Capture the cell that displays the provided text and extract its [X, Y] central coordinate. 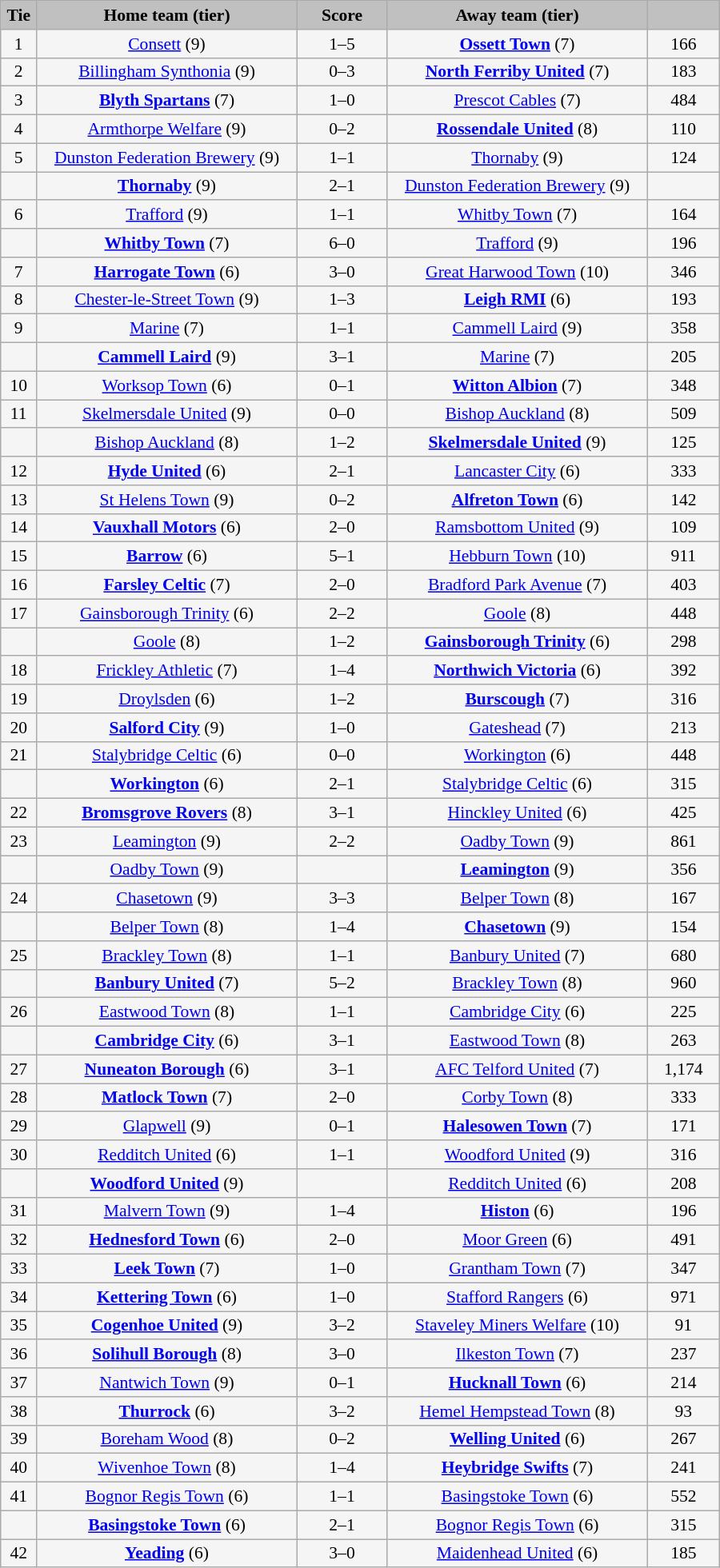
Cogenhoe United (9) [167, 1326]
Lancaster City (6) [518, 471]
Moor Green (6) [518, 1240]
36 [19, 1355]
241 [683, 1468]
28 [19, 1098]
33 [19, 1269]
Billingham Synthonia (9) [167, 72]
263 [683, 1041]
125 [683, 443]
2 [19, 72]
20 [19, 728]
38 [19, 1411]
Farsley Celtic (7) [167, 585]
Alfreton Town (6) [518, 500]
Ramsbottom United (9) [518, 528]
1–5 [342, 44]
552 [683, 1497]
25 [19, 956]
North Ferriby United (7) [518, 72]
358 [683, 329]
Frickley Athletic (7) [167, 671]
12 [19, 471]
861 [683, 841]
Prescot Cables (7) [518, 101]
154 [683, 927]
Halesowen Town (7) [518, 1127]
3–3 [342, 899]
Harrogate Town (6) [167, 272]
91 [683, 1326]
23 [19, 841]
4 [19, 130]
Score [342, 15]
124 [683, 158]
Salford City (9) [167, 728]
109 [683, 528]
40 [19, 1468]
Boreham Wood (8) [167, 1439]
29 [19, 1127]
18 [19, 671]
Blyth Spartans (7) [167, 101]
403 [683, 585]
Nantwich Town (9) [167, 1382]
AFC Telford United (7) [518, 1069]
237 [683, 1355]
185 [683, 1554]
Stafford Rangers (6) [518, 1297]
960 [683, 983]
6–0 [342, 243]
6 [19, 215]
Vauxhall Motors (6) [167, 528]
Kettering Town (6) [167, 1297]
167 [683, 899]
8 [19, 300]
0–3 [342, 72]
31 [19, 1211]
346 [683, 272]
Matlock Town (7) [167, 1098]
Ossett Town (7) [518, 44]
Corby Town (8) [518, 1098]
Heybridge Swifts (7) [518, 1468]
39 [19, 1439]
680 [683, 956]
Staveley Miners Welfare (10) [518, 1326]
13 [19, 500]
213 [683, 728]
Witton Albion (7) [518, 385]
Rossendale United (8) [518, 130]
225 [683, 1012]
19 [19, 699]
171 [683, 1127]
27 [19, 1069]
164 [683, 215]
Great Harwood Town (10) [518, 272]
911 [683, 557]
205 [683, 357]
110 [683, 130]
Histon (6) [518, 1211]
214 [683, 1382]
509 [683, 414]
183 [683, 72]
Leek Town (7) [167, 1269]
1 [19, 44]
491 [683, 1240]
392 [683, 671]
Thurrock (6) [167, 1411]
30 [19, 1155]
7 [19, 272]
Nuneaton Borough (6) [167, 1069]
17 [19, 613]
Away team (tier) [518, 15]
41 [19, 1497]
Grantham Town (7) [518, 1269]
35 [19, 1326]
Ilkeston Town (7) [518, 1355]
Hemel Hempstead Town (8) [518, 1411]
425 [683, 813]
93 [683, 1411]
Consett (9) [167, 44]
Bradford Park Avenue (7) [518, 585]
Gateshead (7) [518, 728]
Hyde United (6) [167, 471]
3 [19, 101]
42 [19, 1554]
208 [683, 1183]
Malvern Town (9) [167, 1211]
Bromsgrove Rovers (8) [167, 813]
Glapwell (9) [167, 1127]
193 [683, 300]
166 [683, 44]
9 [19, 329]
Armthorpe Welfare (9) [167, 130]
1,174 [683, 1069]
Maidenhead United (6) [518, 1554]
484 [683, 101]
21 [19, 756]
971 [683, 1297]
22 [19, 813]
16 [19, 585]
32 [19, 1240]
Wivenhoe Town (8) [167, 1468]
356 [683, 870]
Leigh RMI (6) [518, 300]
348 [683, 385]
Solihull Borough (8) [167, 1355]
Hucknall Town (6) [518, 1382]
Hednesford Town (6) [167, 1240]
34 [19, 1297]
15 [19, 557]
Home team (tier) [167, 15]
Worksop Town (6) [167, 385]
347 [683, 1269]
5–1 [342, 557]
298 [683, 642]
Welling United (6) [518, 1439]
142 [683, 500]
26 [19, 1012]
37 [19, 1382]
267 [683, 1439]
5–2 [342, 983]
14 [19, 528]
Tie [19, 15]
1–3 [342, 300]
11 [19, 414]
5 [19, 158]
Yeading (6) [167, 1554]
Hinckley United (6) [518, 813]
Chester-le-Street Town (9) [167, 300]
Northwich Victoria (6) [518, 671]
St Helens Town (9) [167, 500]
24 [19, 899]
Hebburn Town (10) [518, 557]
Droylsden (6) [167, 699]
Burscough (7) [518, 699]
Barrow (6) [167, 557]
10 [19, 385]
